Output the [X, Y] coordinate of the center of the cell containing the given text.  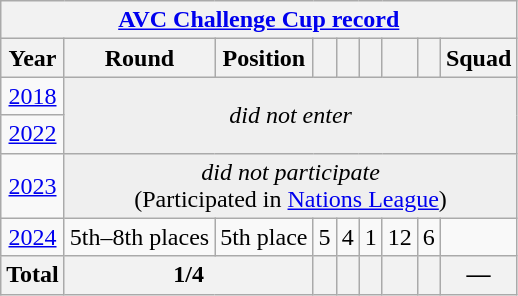
4 [348, 237]
Year [33, 58]
1 [370, 237]
Round [139, 58]
6 [428, 237]
2022 [33, 134]
5 [324, 237]
12 [400, 237]
did not participate(Participated in Nations League) [290, 186]
2024 [33, 237]
2023 [33, 186]
Squad [478, 58]
Position [264, 58]
2018 [33, 96]
5th–8th places [139, 237]
Total [33, 275]
1/4 [188, 275]
did not enter [290, 115]
AVC Challenge Cup record [259, 20]
5th place [264, 237]
— [478, 275]
